Pinpoint the cell where the given text exists, returning its [X, Y] midpoint coordinate. 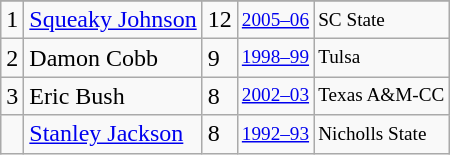
Squeaky Johnson [113, 20]
3 [12, 96]
Nicholls State [382, 134]
1992–93 [275, 134]
9 [220, 58]
Texas A&M-CC [382, 96]
SC State [382, 20]
2005–06 [275, 20]
2002–03 [275, 96]
1998–99 [275, 58]
2 [12, 58]
1 [12, 20]
12 [220, 20]
Tulsa [382, 58]
Damon Cobb [113, 58]
Stanley Jackson [113, 134]
Eric Bush [113, 96]
